Output the (x, y) coordinate of the center of the cell containing the given text.  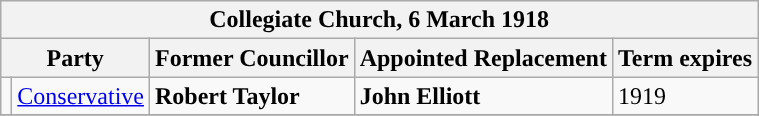
Conservative (81, 96)
1919 (684, 96)
Term expires (684, 58)
John Elliott (483, 96)
Collegiate Church, 6 March 1918 (380, 20)
Appointed Replacement (483, 58)
Robert Taylor (252, 96)
Party (76, 58)
Former Councillor (252, 58)
